Search for the cell housing the specified text and yield its (X, Y) center coordinate. 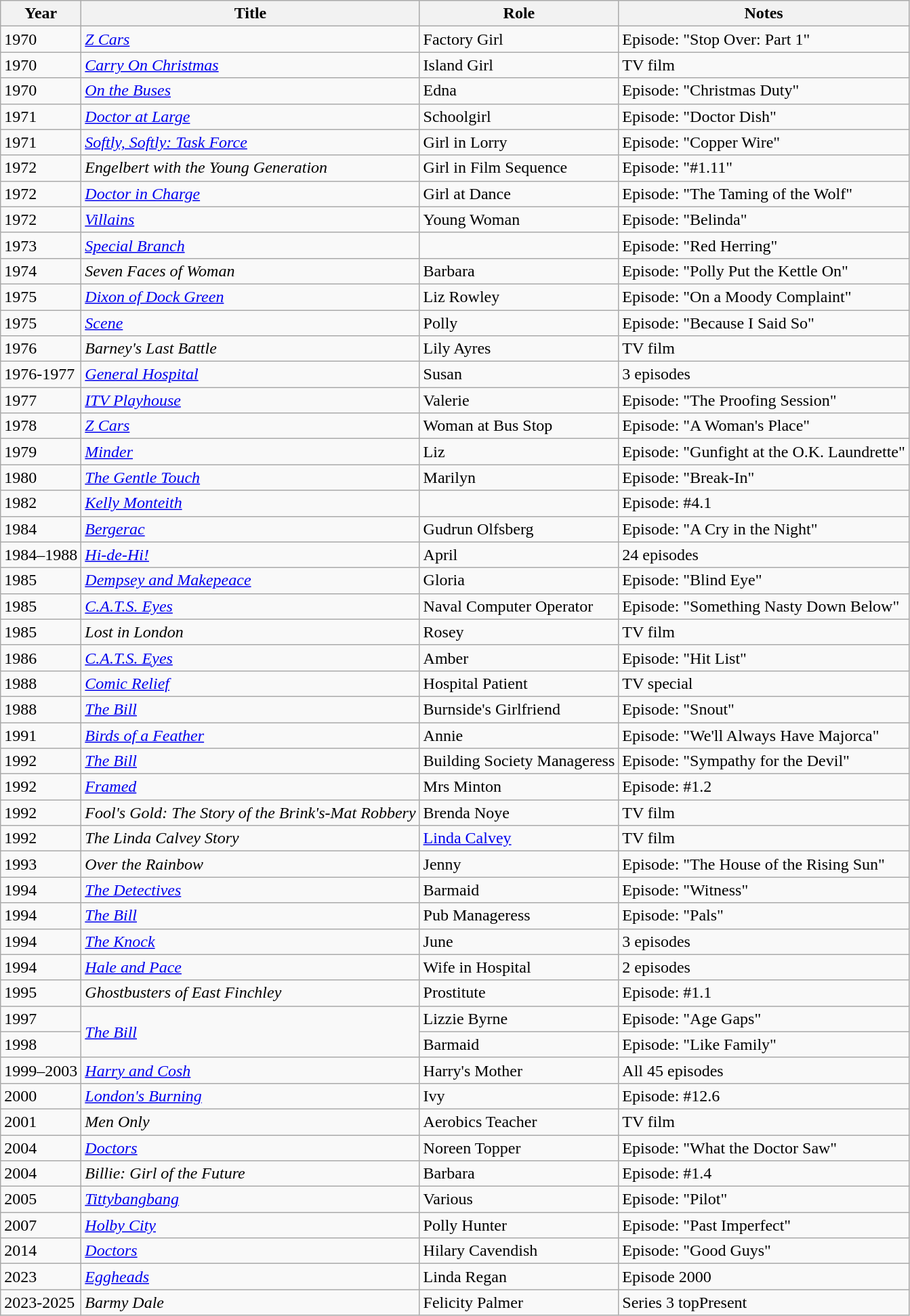
Hale and Pace (251, 967)
Liz (519, 452)
Episode: "Good Guys" (764, 1251)
1997 (41, 1019)
Amber (519, 658)
Doctor at Large (251, 116)
Marilyn (519, 477)
Episode: "Witness" (764, 890)
Episode: "A Woman's Place" (764, 426)
London's Burning (251, 1096)
Harry's Mother (519, 1070)
Episode: "Because I Said So" (764, 323)
Framed (251, 787)
1984 (41, 529)
Harry and Cosh (251, 1070)
1993 (41, 864)
Brenda Noye (519, 813)
Episode: "#1.11" (764, 168)
Lizzie Byrne (519, 1019)
Episode: "Past Imperfect" (764, 1225)
All 45 episodes (764, 1070)
The Linda Calvey Story (251, 839)
1978 (41, 426)
Linda Regan (519, 1277)
Prostitute (519, 993)
Barney's Last Battle (251, 349)
The Knock (251, 941)
Men Only (251, 1122)
Softly, Softly: Task Force (251, 142)
Episode: "Something Nasty Down Below" (764, 606)
Billie: Girl of the Future (251, 1174)
TV special (764, 683)
Dempsey and Makepeace (251, 580)
Hilary Cavendish (519, 1251)
2014 (41, 1251)
Schoolgirl (519, 116)
Mrs Minton (519, 787)
2005 (41, 1200)
Episode: "Break-In" (764, 477)
1991 (41, 735)
Hospital Patient (519, 683)
April (519, 555)
Ghostbusters of East Finchley (251, 993)
Pub Manageress (519, 916)
Valerie (519, 400)
1976-1977 (41, 375)
Episode: "Pilot" (764, 1200)
Girl in Film Sequence (519, 168)
Rosey (519, 632)
Villains (251, 219)
Factory Girl (519, 39)
Fool's Gold: The Story of the Brink's-Mat Robbery (251, 813)
Holby City (251, 1225)
Hi-de-Hi! (251, 555)
Episode: #1.2 (764, 787)
2000 (41, 1096)
Episode: "Sympathy for the Devil" (764, 761)
Year (41, 14)
Minder (251, 452)
Eggheads (251, 1277)
Doctor in Charge (251, 194)
Seven Faces of Woman (251, 271)
2023-2025 (41, 1302)
Scene (251, 323)
Susan (519, 375)
June (519, 941)
Episode: #1.1 (764, 993)
Episode: #4.1 (764, 503)
1982 (41, 503)
Kelly Monteith (251, 503)
Dixon of Dock Green (251, 297)
Episode: "A Cry in the Night" (764, 529)
Episode: "Christmas Duty" (764, 91)
2001 (41, 1122)
1984–1988 (41, 555)
2023 (41, 1277)
Over the Rainbow (251, 864)
Young Woman (519, 219)
Liz Rowley (519, 297)
Episode: "The Taming of the Wolf" (764, 194)
The Detectives (251, 890)
Aerobics Teacher (519, 1122)
1979 (41, 452)
Title (251, 14)
Annie (519, 735)
Episode: "Stop Over: Part 1" (764, 39)
Episode 2000 (764, 1277)
General Hospital (251, 375)
1999–2003 (41, 1070)
Episode: "Hit List" (764, 658)
1998 (41, 1044)
1995 (41, 993)
Episode: "Blind Eye" (764, 580)
Polly (519, 323)
Birds of a Feather (251, 735)
Linda Calvey (519, 839)
Ivy (519, 1096)
1976 (41, 349)
Episode: "Age Gaps" (764, 1019)
1986 (41, 658)
Notes (764, 14)
ITV Playhouse (251, 400)
Episode: "Red Herring" (764, 245)
Noreen Topper (519, 1148)
Episode: "We'll Always Have Majorca" (764, 735)
Jenny (519, 864)
2 episodes (764, 967)
1974 (41, 271)
Lily Ayres (519, 349)
The Gentle Touch (251, 477)
Episode: "Doctor Dish" (764, 116)
Lost in London (251, 632)
Girl in Lorry (519, 142)
Carry On Christmas (251, 65)
Engelbert with the Young Generation (251, 168)
24 episodes (764, 555)
Episode: #1.4 (764, 1174)
Episode: "Belinda" (764, 219)
Role (519, 14)
Polly Hunter (519, 1225)
1980 (41, 477)
On the Buses (251, 91)
Episode: "Polly Put the Kettle On" (764, 271)
Barmy Dale (251, 1302)
Tittybangbang (251, 1200)
Episode: "Gunfight at the O.K. Laundrette" (764, 452)
Woman at Bus Stop (519, 426)
Episode: #12.6 (764, 1096)
Edna (519, 91)
Island Girl (519, 65)
Gudrun Olfsberg (519, 529)
Episode: "Snout" (764, 709)
Episode: "Copper Wire" (764, 142)
Episode: "What the Doctor Saw" (764, 1148)
Girl at Dance (519, 194)
Episode: "Pals" (764, 916)
Comic Relief (251, 683)
Naval Computer Operator (519, 606)
Felicity Palmer (519, 1302)
Building Society Manageress (519, 761)
Series 3 topPresent (764, 1302)
Special Branch (251, 245)
1977 (41, 400)
Bergerac (251, 529)
Wife in Hospital (519, 967)
1973 (41, 245)
Gloria (519, 580)
Various (519, 1200)
Episode: "The Proofing Session" (764, 400)
Episode: "The House of the Rising Sun" (764, 864)
2007 (41, 1225)
Episode: "On a Moody Complaint" (764, 297)
Episode: "Like Family" (764, 1044)
Burnside's Girlfriend (519, 709)
